Determine the (x, y) coordinate at the center of the cell enclosing the given text.  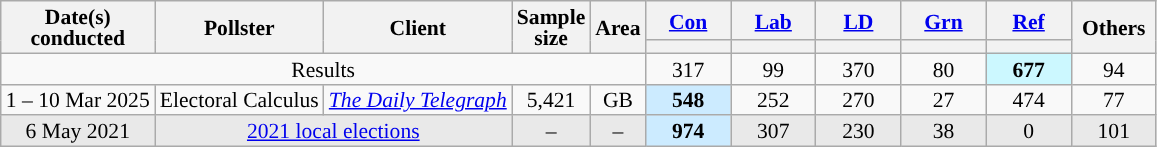
677 (1028, 68)
Lab (774, 20)
101 (1114, 132)
307 (774, 132)
Client (418, 27)
Results (324, 68)
0 (1028, 132)
27 (944, 100)
252 (774, 100)
6 May 2021 (78, 132)
Pollster (240, 27)
Date(s)conducted (78, 27)
548 (688, 100)
5,421 (551, 100)
LD (858, 20)
Ref (1028, 20)
Electoral Calculus (240, 100)
94 (1114, 68)
The Daily Telegraph (418, 100)
270 (858, 100)
974 (688, 132)
99 (774, 68)
80 (944, 68)
38 (944, 132)
Samplesize (551, 27)
Grn (944, 20)
Con (688, 20)
2021 local elections (334, 132)
474 (1028, 100)
1 – 10 Mar 2025 (78, 100)
GB (618, 100)
Others (1114, 27)
77 (1114, 100)
230 (858, 132)
317 (688, 68)
370 (858, 68)
Area (618, 27)
